Extract the [X, Y] coordinate from the center of the cell holding the provided text.  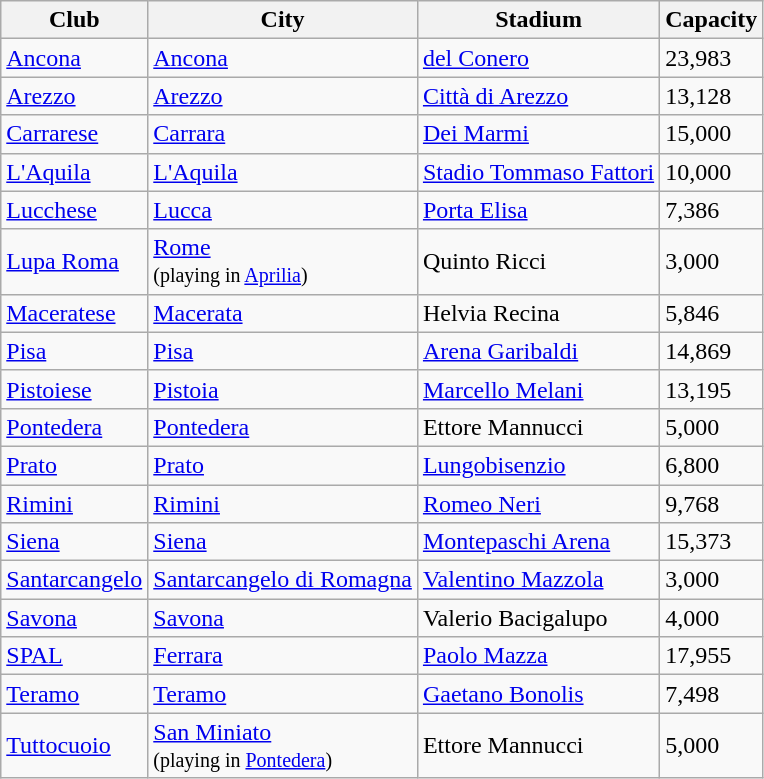
Romeo Neri [538, 503]
Marcello Melani [538, 389]
7,498 [712, 694]
Carrarese [74, 134]
Santarcangelo [74, 580]
5,846 [712, 313]
6,800 [712, 465]
23,983 [712, 58]
Lupa Roma [74, 262]
Pistoia [283, 389]
Capacity [712, 20]
Rome(playing in Aprilia) [283, 262]
Stadio Tommaso Fattori [538, 172]
Valentino Mazzola [538, 580]
4,000 [712, 618]
Dei Marmi [538, 134]
7,386 [712, 210]
14,869 [712, 351]
Porta Elisa [538, 210]
Paolo Mazza [538, 656]
13,128 [712, 96]
Arena Garibaldi [538, 351]
17,955 [712, 656]
Quinto Ricci [538, 262]
Stadium [538, 20]
9,768 [712, 503]
Club [74, 20]
Santarcangelo di Romagna [283, 580]
Macerata [283, 313]
13,195 [712, 389]
Città di Arezzo [538, 96]
Montepaschi Arena [538, 542]
10,000 [712, 172]
SPAL [74, 656]
15,373 [712, 542]
Pistoiese [74, 389]
Maceratese [74, 313]
Lucca [283, 210]
Tuttocuoio [74, 746]
del Conero [538, 58]
Gaetano Bonolis [538, 694]
City [283, 20]
Ferrara [283, 656]
Carrara [283, 134]
Lungobisenzio [538, 465]
Helvia Recina [538, 313]
Lucchese [74, 210]
San Miniato(playing in Pontedera) [283, 746]
15,000 [712, 134]
Valerio Bacigalupo [538, 618]
